Identify which cell holds the provided text, then report its (x, y) central coordinate. 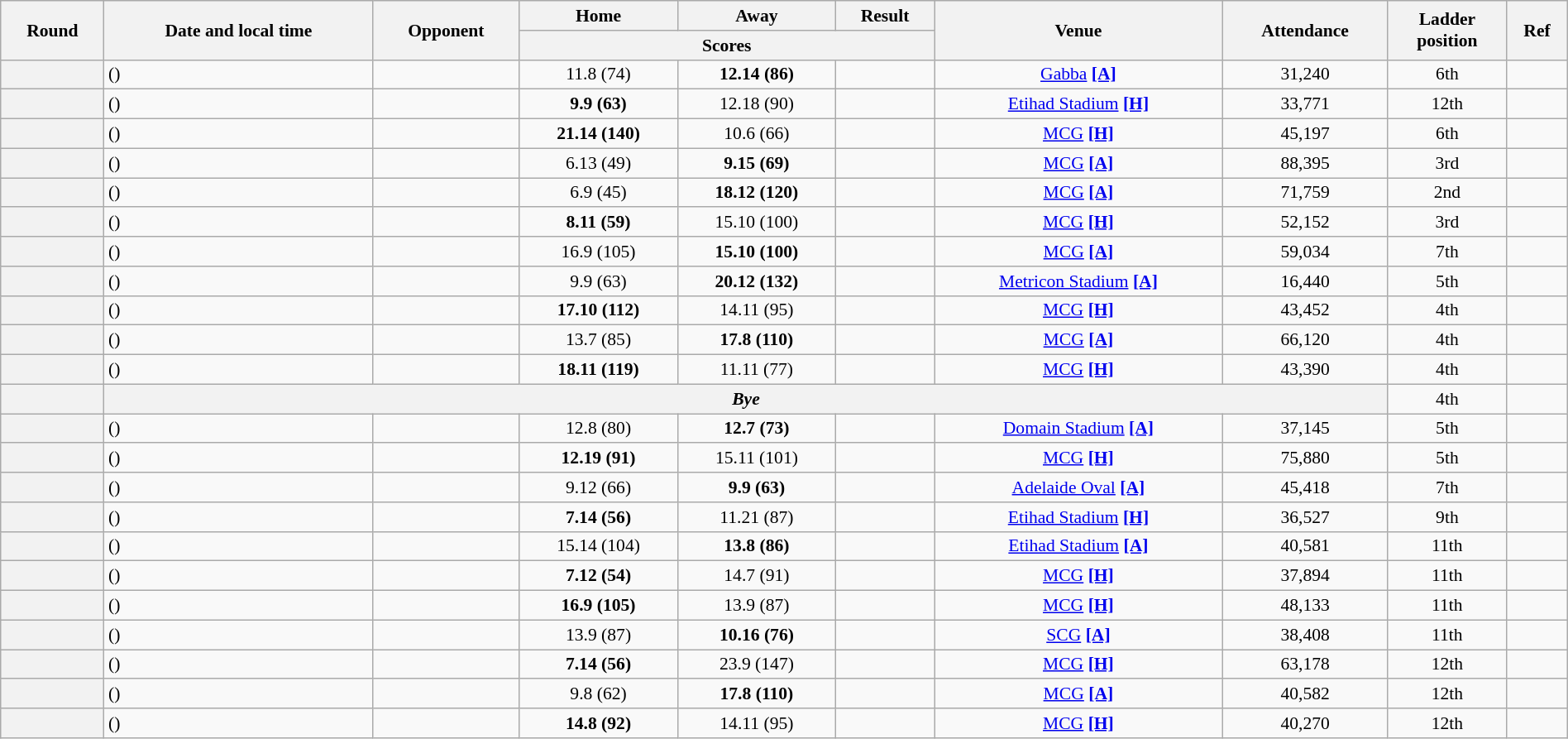
Venue (1078, 30)
Adelaide Oval [A] (1078, 487)
9th (1447, 517)
18.11 (119) (599, 370)
43,390 (1305, 370)
Home (599, 16)
45,197 (1305, 134)
10.6 (66) (756, 134)
Ref (1537, 30)
12.19 (91) (599, 458)
45,418 (1305, 487)
71,759 (1305, 193)
18.12 (120) (756, 193)
Gabba [A] (1078, 74)
13.8 (86) (756, 546)
48,133 (1305, 606)
88,395 (1305, 163)
6.13 (49) (599, 163)
59,034 (1305, 252)
16,440 (1305, 281)
20.12 (132) (756, 281)
11.21 (87) (756, 517)
75,880 (1305, 458)
12.14 (86) (756, 74)
Ladderposition (1447, 30)
36,527 (1305, 517)
12.7 (73) (756, 429)
15.14 (104) (599, 546)
11.11 (77) (756, 370)
Domain Stadium [A] (1078, 429)
13.7 (85) (599, 340)
9.8 (62) (599, 694)
Away (756, 16)
17.10 (112) (599, 310)
38,408 (1305, 635)
Scores (727, 46)
Etihad Stadium [A] (1078, 546)
12.18 (90) (756, 104)
14.7 (91) (756, 576)
SCG [A] (1078, 635)
2nd (1447, 193)
8.11 (59) (599, 223)
9.15 (69) (756, 163)
Metricon Stadium [A] (1078, 281)
37,145 (1305, 429)
37,894 (1305, 576)
66,120 (1305, 340)
6.9 (45) (599, 193)
52,152 (1305, 223)
Round (53, 30)
31,240 (1305, 74)
23.9 (147) (756, 665)
9.12 (66) (599, 487)
33,771 (1305, 104)
Bye (746, 399)
7.12 (54) (599, 576)
43,452 (1305, 310)
Result (885, 16)
Opponent (447, 30)
40,270 (1305, 723)
21.14 (140) (599, 134)
11.8 (74) (599, 74)
40,581 (1305, 546)
15.11 (101) (756, 458)
10.16 (76) (756, 635)
63,178 (1305, 665)
40,582 (1305, 694)
Attendance (1305, 30)
14.8 (92) (599, 723)
Date and local time (238, 30)
12.8 (80) (599, 429)
